Return the [x, y] coordinate for the center point of the cell that contains the specified text.  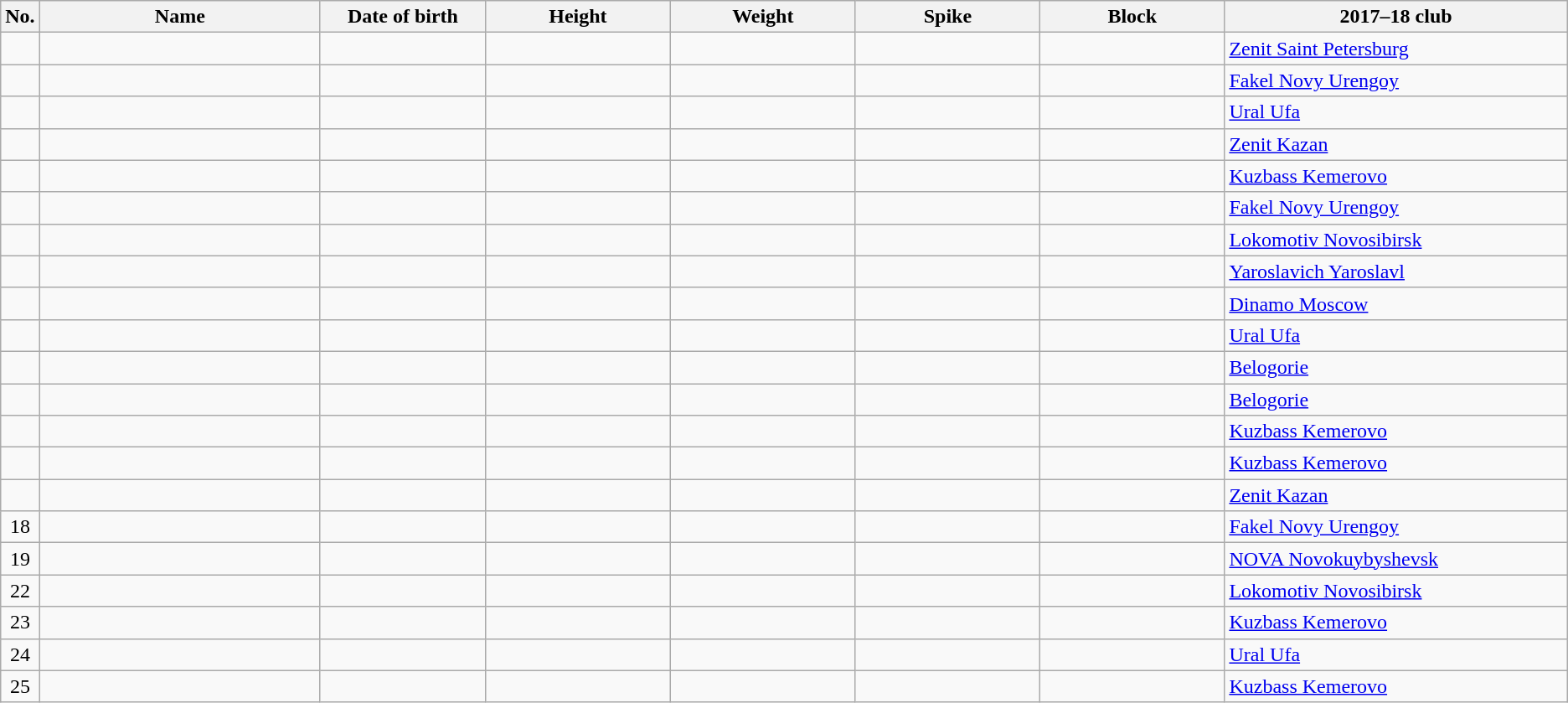
23 [20, 623]
19 [20, 559]
24 [20, 654]
NOVA Novokuybyshevsk [1395, 559]
Name [179, 17]
Weight [762, 17]
Yaroslavich Yaroslavl [1395, 271]
25 [20, 686]
2017–18 club [1395, 17]
Zenit Saint Petersburg [1395, 49]
18 [20, 527]
Spike [947, 17]
Date of birth [402, 17]
No. [20, 17]
Height [578, 17]
Dinamo Moscow [1395, 303]
Block [1132, 17]
22 [20, 591]
